Scan for the cell matching the given text and deliver its (X, Y) coordinate at center. 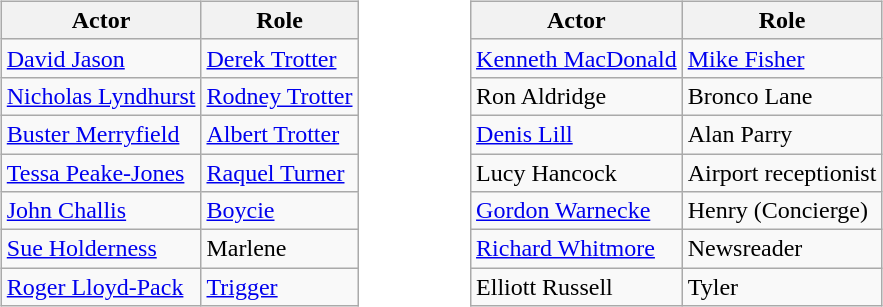
Kenneth MacDonald (577, 58)
Richard Whitmore (577, 249)
John Challis (101, 211)
Raquel Turner (280, 173)
Sue Holderness (101, 249)
Boycie (280, 211)
Bronco Lane (782, 96)
Denis Lill (577, 134)
Tessa Peake-Jones (101, 173)
Henry (Concierge) (782, 211)
Newsreader (782, 249)
Tyler (782, 287)
Elliott Russell (577, 287)
David Jason (101, 58)
Derek Trotter (280, 58)
Gordon Warnecke (577, 211)
Trigger (280, 287)
Mike Fisher (782, 58)
Nicholas Lyndhurst (101, 96)
Marlene (280, 249)
Rodney Trotter (280, 96)
Buster Merryfield (101, 134)
Airport receptionist (782, 173)
Roger Lloyd-Pack (101, 287)
Albert Trotter (280, 134)
Alan Parry (782, 134)
Lucy Hancock (577, 173)
Ron Aldridge (577, 96)
